Extract the (X, Y) coordinate from the center of the cell holding the provided text.  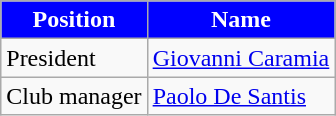
Club manager (74, 96)
Name (241, 20)
Giovanni Caramia (241, 58)
Position (74, 20)
Paolo De Santis (241, 96)
President (74, 58)
